For the text-containing cell, return its midpoint in [x, y] coordinate format. 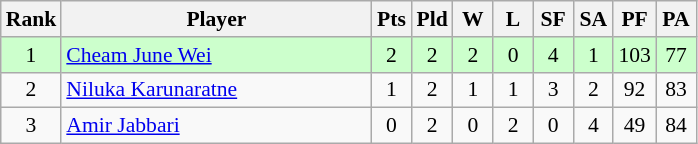
83 [676, 90]
SF [553, 19]
84 [676, 126]
77 [676, 55]
PA [676, 19]
W [473, 19]
Rank [32, 19]
Player [216, 19]
103 [634, 55]
Amir Jabbari [216, 126]
PF [634, 19]
49 [634, 126]
Pld [432, 19]
Pts [391, 19]
92 [634, 90]
Cheam June Wei [216, 55]
L [513, 19]
Niluka Karunaratne [216, 90]
SA [593, 19]
